Find where the given text appears and provide that cell's center as [X, Y] coordinate. 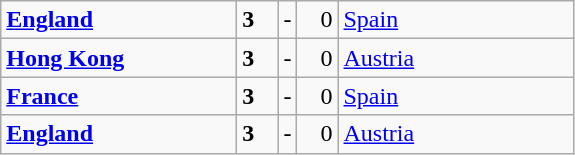
France [119, 96]
Hong Kong [119, 58]
